Detect which cell encompasses the target text, then output its [x, y] center coordinate. 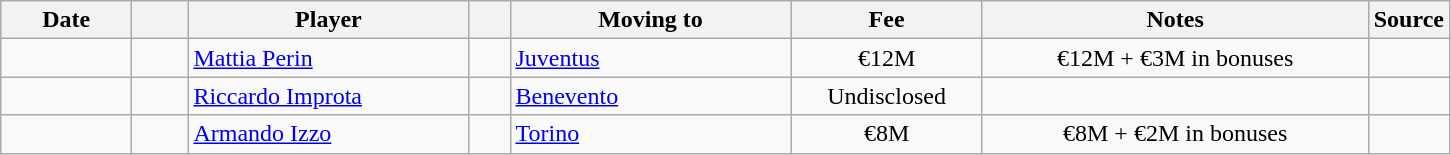
Source [1408, 20]
€8M [886, 134]
Benevento [650, 96]
Armando Izzo [328, 134]
Juventus [650, 58]
€8M + €2M in bonuses [1175, 134]
Notes [1175, 20]
Mattia Perin [328, 58]
Fee [886, 20]
Riccardo Improta [328, 96]
Torino [650, 134]
Moving to [650, 20]
€12M [886, 58]
Date [66, 20]
Player [328, 20]
€12M + €3M in bonuses [1175, 58]
Undisclosed [886, 96]
